Output the (X, Y) coordinate of the center of the cell containing the given text.  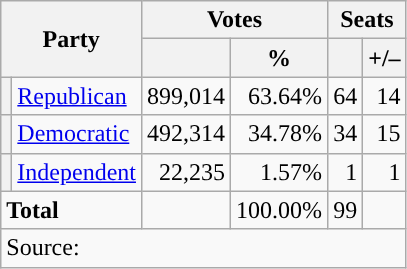
Party (72, 39)
34 (346, 134)
15 (384, 134)
899,014 (186, 96)
1.57% (280, 172)
Total (72, 210)
34.78% (280, 134)
63.64% (280, 96)
% (280, 58)
100.00% (280, 210)
Independent (77, 172)
99 (346, 210)
Votes (234, 20)
Seats (367, 20)
Source: (204, 248)
+/– (384, 58)
22,235 (186, 172)
14 (384, 96)
64 (346, 96)
492,314 (186, 134)
Republican (77, 96)
Democratic (77, 134)
